Scan for the cell matching the given text and deliver its [x, y] coordinate at center. 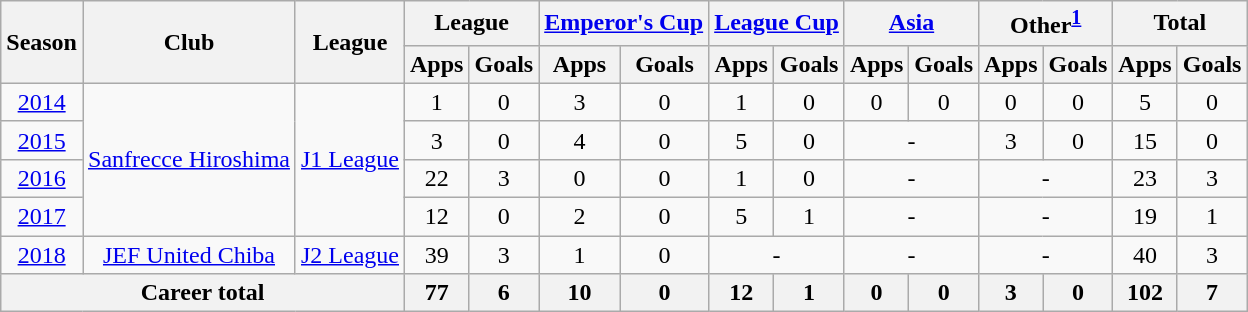
2015 [42, 140]
League Cup [777, 24]
Total [1180, 24]
77 [437, 293]
J1 League [350, 159]
22 [437, 178]
23 [1145, 178]
Career total [203, 293]
Asia [911, 24]
2018 [42, 255]
2016 [42, 178]
Sanfrecce Hiroshima [188, 159]
7 [1212, 293]
10 [580, 293]
40 [1145, 255]
JEF United Chiba [188, 255]
102 [1145, 293]
Emperor's Cup [624, 24]
2 [580, 217]
2014 [42, 102]
39 [437, 255]
Club [188, 42]
Season [42, 42]
15 [1145, 140]
J2 League [350, 255]
2017 [42, 217]
Other1 [1046, 24]
19 [1145, 217]
6 [504, 293]
4 [580, 140]
